Pinpoint the cell where the given text exists, returning its [X, Y] midpoint coordinate. 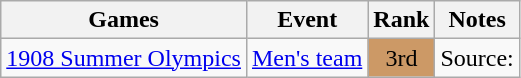
Games [124, 20]
Notes [477, 20]
Rank [402, 20]
Source: [477, 58]
Men's team [306, 58]
Event [306, 20]
1908 Summer Olympics [124, 58]
3rd [402, 58]
